Return (x, y) of the center of cell containing provided text 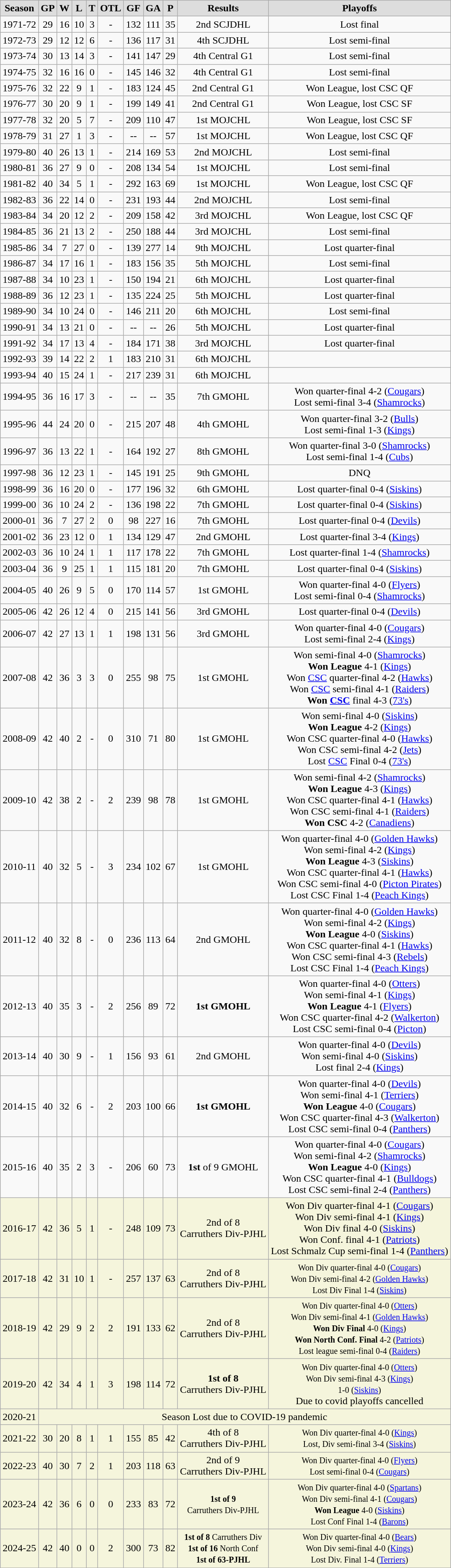
2006-07 (19, 634)
139 (133, 248)
67 (170, 867)
177 (133, 489)
2023-24 (19, 1504)
192 (153, 451)
2015-16 (19, 1167)
310 (133, 739)
135 (133, 295)
Playoffs (359, 8)
133 (153, 1328)
110 (153, 120)
8th GMOHL (223, 451)
62 (170, 1328)
53 (170, 152)
4th SCJDHL (223, 40)
210 (153, 359)
71 (153, 739)
150 (133, 279)
300 (133, 1548)
2011-12 (19, 939)
1989-90 (19, 311)
75 (170, 678)
Lost quarter-final 3-4 (Kings) (359, 537)
W (64, 8)
2000-01 (19, 521)
129 (153, 537)
1984-85 (19, 232)
2019-20 (19, 1384)
1985-86 (19, 248)
1974-75 (19, 72)
163 (153, 184)
2016-17 (19, 1229)
250 (133, 232)
2nd SCJDHL (223, 24)
9th GMOHL (223, 473)
217 (133, 375)
2nd of 9Carruthers Div-PJHL (223, 1466)
OTL (111, 8)
1996-97 (19, 451)
2004-05 (19, 590)
69 (170, 184)
2017-18 (19, 1278)
1st of 9 GMOHL (223, 1167)
GA (153, 8)
60 (153, 1167)
Lost quarter-final 1-4 (Shamrocks) (359, 553)
4th GMOHL (223, 424)
1991-92 (19, 343)
Won quarter-final 4-0 (Cougars)Lost semi-final 2-4 (Kings) (359, 634)
1975-76 (19, 88)
1997-98 (19, 473)
149 (153, 104)
115 (133, 569)
Won quarter-final 4-0 (Flyers)Lost semi-final 0-4 (Shamrocks) (359, 590)
171 (153, 343)
255 (133, 678)
78 (170, 800)
66 (170, 1106)
Won Div quarter-final 4-0 (Kings)Lost, Div semi-final 3-4 (Siskins) (359, 1438)
2024-25 (19, 1548)
2014-15 (19, 1106)
100 (153, 1106)
113 (153, 939)
137 (153, 1278)
Season (19, 8)
193 (153, 200)
DNQ (359, 473)
Results (223, 8)
155 (133, 1438)
93 (153, 1056)
124 (153, 88)
1976-77 (19, 104)
248 (133, 1229)
147 (153, 56)
80 (170, 739)
2020-21 (19, 1417)
214 (133, 152)
P (170, 8)
224 (153, 295)
292 (133, 184)
1987-88 (19, 279)
2003-04 (19, 569)
GF (133, 8)
1986-87 (19, 264)
257 (133, 1278)
Won quarter-final 4-0 (Devils)Won semi-final 4-0 (Siskins)Lost final 2-4 (Kings) (359, 1056)
2002-03 (19, 553)
2001-02 (19, 537)
1977-78 (19, 120)
Won Div quarter-final 4-0 (Otters)Won Div semi-final 4-3 (Kings) 1-0 (Siskins)Due to covid playoffs cancelled (359, 1384)
207 (153, 424)
2012-13 (19, 1006)
132 (133, 24)
178 (153, 553)
2008-09 (19, 739)
83 (153, 1504)
1972-73 (19, 40)
41 (170, 104)
Won quarter-final 3-0 (Shamrocks)Lost semi-final 1-4 (Cubs) (359, 451)
118 (153, 1466)
9th MOJCHL (223, 248)
15 (64, 375)
1971-72 (19, 24)
T (92, 8)
2018-19 (19, 1328)
1993-94 (19, 375)
2013-14 (19, 1056)
206 (133, 1167)
4th of 8Carruthers Div-PJHL (223, 1438)
45 (170, 88)
39 (48, 359)
64 (170, 939)
169 (153, 152)
1979-80 (19, 152)
Won Div quarter-final 4-0 (Spartans)Won Div semi-final 4-1 (Cougars)Won League 4-0 (Siskins)Lost Conf Final 1-4 (Barons) (359, 1504)
54 (170, 168)
Won quarter-final 4-2 (Cougars)Lost semi-final 3-4 (Shamrocks) (359, 396)
Won semi-final 4-0 (Siskins)Won League 4-2 (Kings)Won CSC quarter-final 4-0 (Hawks)Won CSC semi-final 4-2 (Jets)Lost CSC Final 0-4 (73's) (359, 739)
208 (133, 168)
1st of 9Carruthers Div-PJHL (223, 1504)
48 (170, 424)
199 (133, 104)
233 (133, 1504)
181 (153, 569)
111 (153, 24)
Won quarter-final 4-0 (Otters)Won semi-final 4-1 (Kings)Won League 4-1 (Flyers)Won CSC quarter-final 4-2 (Walkerton)Lost CSC semi-final 0-4 (Picton) (359, 1006)
1992-93 (19, 359)
Season Lost due to COVID-19 pandemic (245, 1417)
2007-08 (19, 678)
1982-83 (19, 200)
170 (133, 590)
Won semi-final 4-0 (Shamrocks)Won League 4-1 (Kings)Won CSC quarter-final 4-2 (Hawks)Won CSC semi-final 4-1 (Raiders)Won CSC final 4-3 (73's) (359, 678)
102 (153, 867)
277 (153, 248)
184 (133, 343)
82 (170, 1548)
196 (153, 489)
61 (170, 1056)
1994-95 (19, 396)
1999-00 (19, 505)
2009-10 (19, 800)
131 (153, 634)
6th GMOHL (223, 489)
1983-84 (19, 216)
158 (153, 216)
Won Div quarter-final 4-0 (Flyers)Lost semi-final 0-4 (Cougars) (359, 1466)
2022-23 (19, 1466)
Won Div quarter-final 4-0 (Cougars)Won Div semi-final 4-2 (Golden Hawks)Lost Div Final 1-4 (Siskins) (359, 1278)
256 (133, 1006)
2021-22 (19, 1438)
1st of 8Carruthers Div-PJHL (223, 1384)
211 (153, 311)
109 (153, 1229)
Won Div quarter-final 4-0 (Bears)Won Div semi-final 4-0 (Kings)Lost Div. Final 1-4 (Terriers) (359, 1548)
164 (133, 451)
1st of 8 Carruthers Div1st of 16 North Conf1st of 63-PJHL (223, 1548)
2010-11 (19, 867)
236 (133, 939)
194 (153, 279)
Lost final (359, 24)
231 (133, 200)
85 (153, 1438)
1980-81 (19, 168)
89 (153, 1006)
1998-99 (19, 489)
1988-89 (19, 295)
Won quarter-final 3-2 (Bulls)Lost semi-final 1-3 (Kings) (359, 424)
2005-06 (19, 612)
227 (153, 521)
1981-82 (19, 184)
1990-91 (19, 327)
234 (133, 867)
1973-74 (19, 56)
Won semi-final 4-2 (Shamrocks)Won League 4-3 (Kings)Won CSC quarter-final 4-1 (Hawks)Won CSC semi-final 4-1 (Raiders)Won CSC 4-2 (Canadiens) (359, 800)
L (79, 8)
1978-79 (19, 136)
188 (153, 232)
1995-96 (19, 424)
GP (48, 8)
